Return the (X, Y) coordinate for the center point of the cell that contains the specified text.  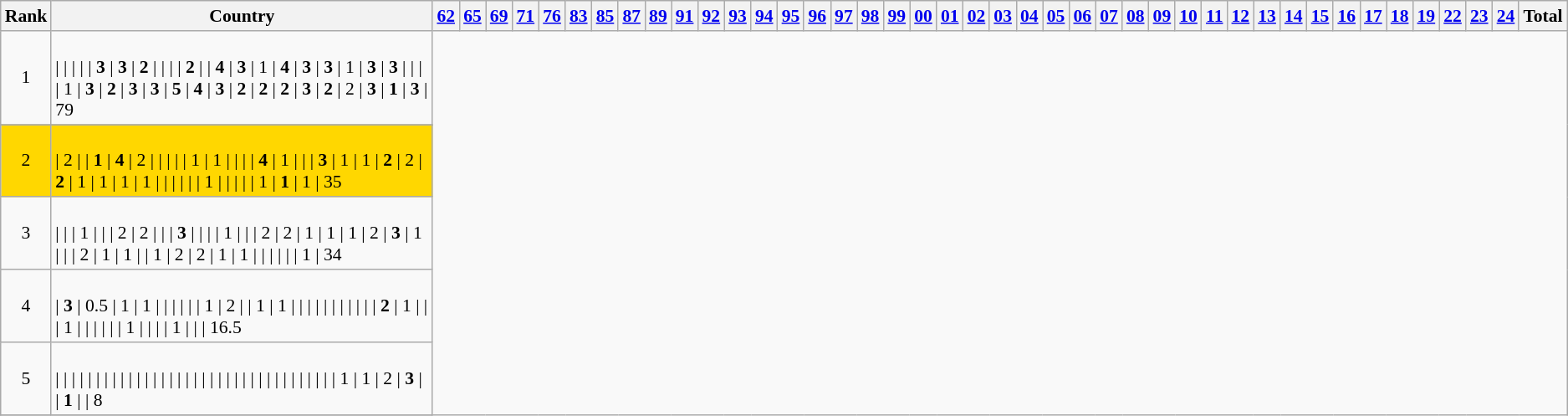
87 (631, 16)
10 (1188, 16)
01 (950, 16)
91 (685, 16)
00 (923, 16)
14 (1294, 16)
24 (1506, 16)
89 (658, 16)
5 (27, 378)
05 (1056, 16)
62 (446, 16)
18 (1400, 16)
08 (1136, 16)
| | | | | | | | | | | | | | | | | | | | | | | | | | | | | | | | | | | 1 | 1 | 2 | 3 | | 1 | | 8 (242, 378)
| | | 1 | | | 2 | 2 | | | 3 | | | | 1 | | | 2 | 2 | 1 | 1 | 1 | 2 | 3 | 1 | | | 2 | 1 | 1 | | 1 | 2 | 2 | 1 | 1 | | | | | | 1 | 34 (242, 234)
83 (579, 16)
71 (525, 16)
Country (242, 16)
22 (1453, 16)
92 (711, 16)
11 (1214, 16)
09 (1162, 16)
15 (1320, 16)
95 (791, 16)
98 (871, 16)
3 (27, 234)
Rank (27, 16)
85 (605, 16)
13 (1267, 16)
97 (844, 16)
93 (738, 16)
94 (764, 16)
| 2 | | 1 | 4 | 2 | | | | | 1 | 1 | | | | 4 | 1 | | | 3 | 1 | 1 | 2 | 2 | 2 | 1 | 1 | 1 | 1 | | | | | | 1 | | | | | 1 | 1 | 1 | 35 (242, 161)
2 (27, 161)
99 (896, 16)
76 (552, 16)
Total (1542, 16)
23 (1479, 16)
16 (1346, 16)
69 (499, 16)
03 (1003, 16)
96 (817, 16)
04 (1029, 16)
06 (1082, 16)
17 (1373, 16)
12 (1241, 16)
| 3 | 0.5 | 1 | 1 | | | | | | 1 | 2 | | 1 | 1 | | | | | | | | | | | 2 | 1 | | | 1 | | | | | | 1 | | | | 1 | | | 16.5 (242, 306)
| | | | | 3 | 3 | 2 | | | | 2 | | 4 | 3 | 1 | 4 | 3 | 3 | 1 | 3 | 3 | | | | 1 | 3 | 2 | 3 | 3 | 5 | 4 | 3 | 2 | 2 | 2 | 3 | 2 | 2 | 3 | 1 | 3 | 79 (242, 78)
19 (1426, 16)
02 (977, 16)
1 (27, 78)
65 (472, 16)
07 (1109, 16)
4 (27, 306)
